Pinpoint the cell where the given text exists, returning its (x, y) midpoint coordinate. 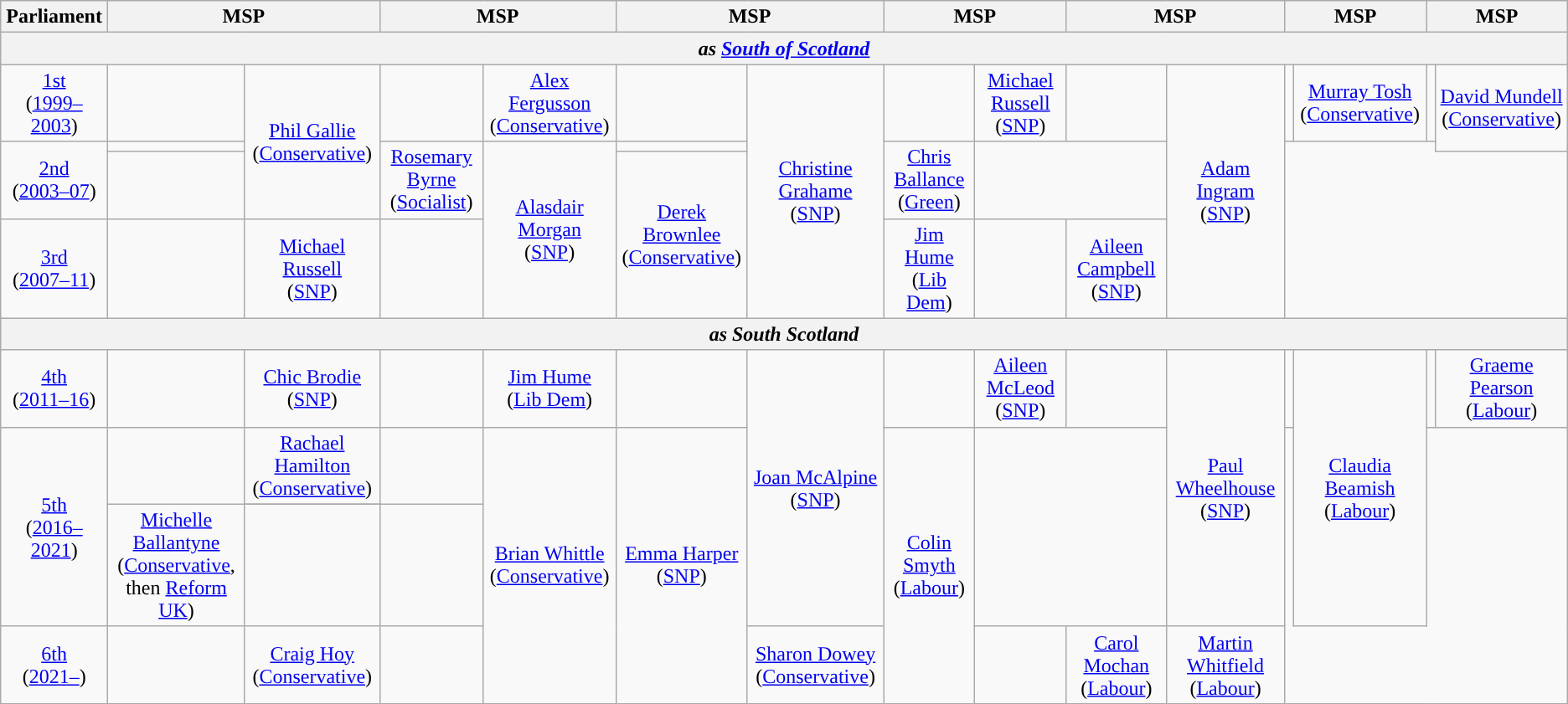
Craig Hoy(Conservative) (312, 665)
as South Scotland (784, 334)
Claudia Beamish(Labour) (1360, 488)
Phil Gallie(Conservative) (312, 141)
5th (2016–2021) (54, 527)
Joan McAlpine(SNP) (815, 488)
Aileen Campbell(SNP) (1117, 268)
Sharon Dowey(Conservative) (815, 665)
Rachael Hamilton(Conservative) (312, 465)
Michelle Ballantyne(Conservative,then Reform UK) (177, 565)
Martin Whitfield(Labour) (1225, 665)
Aileen McLeod(SNP) (1020, 388)
Brian Whittle(Conservative) (549, 565)
Emma Harper(SNP) (682, 565)
Colin Smyth(Labour) (930, 565)
6th (2021–) (54, 665)
Carol Mochan(Labour) (1117, 665)
Christine Grahame (SNP) (815, 191)
Chris Ballance(Green) (930, 180)
Graeme Pearson(Labour) (1501, 388)
Rosemary Byrne(Socialist) (431, 180)
3rd (2007–11) (54, 268)
Alex Fergusson(Conservative) (549, 103)
Murray Tosh(Conservative) (1360, 103)
Paul Wheelhouse(SNP) (1225, 488)
Alasdair Morgan (SNP) (549, 229)
4th (2011–16) (54, 388)
Chic Brodie(SNP) (312, 388)
Adam Ingram(SNP) (1225, 191)
1st (1999–2003) (54, 103)
Derek Brownlee(Conservative) (682, 234)
2nd (2003–07) (54, 180)
Parliament (54, 17)
as South of Scotland (784, 49)
David Mundell(Conservative) (1501, 107)
